Return the (X, Y) coordinate for the center point of the cell that contains the specified text.  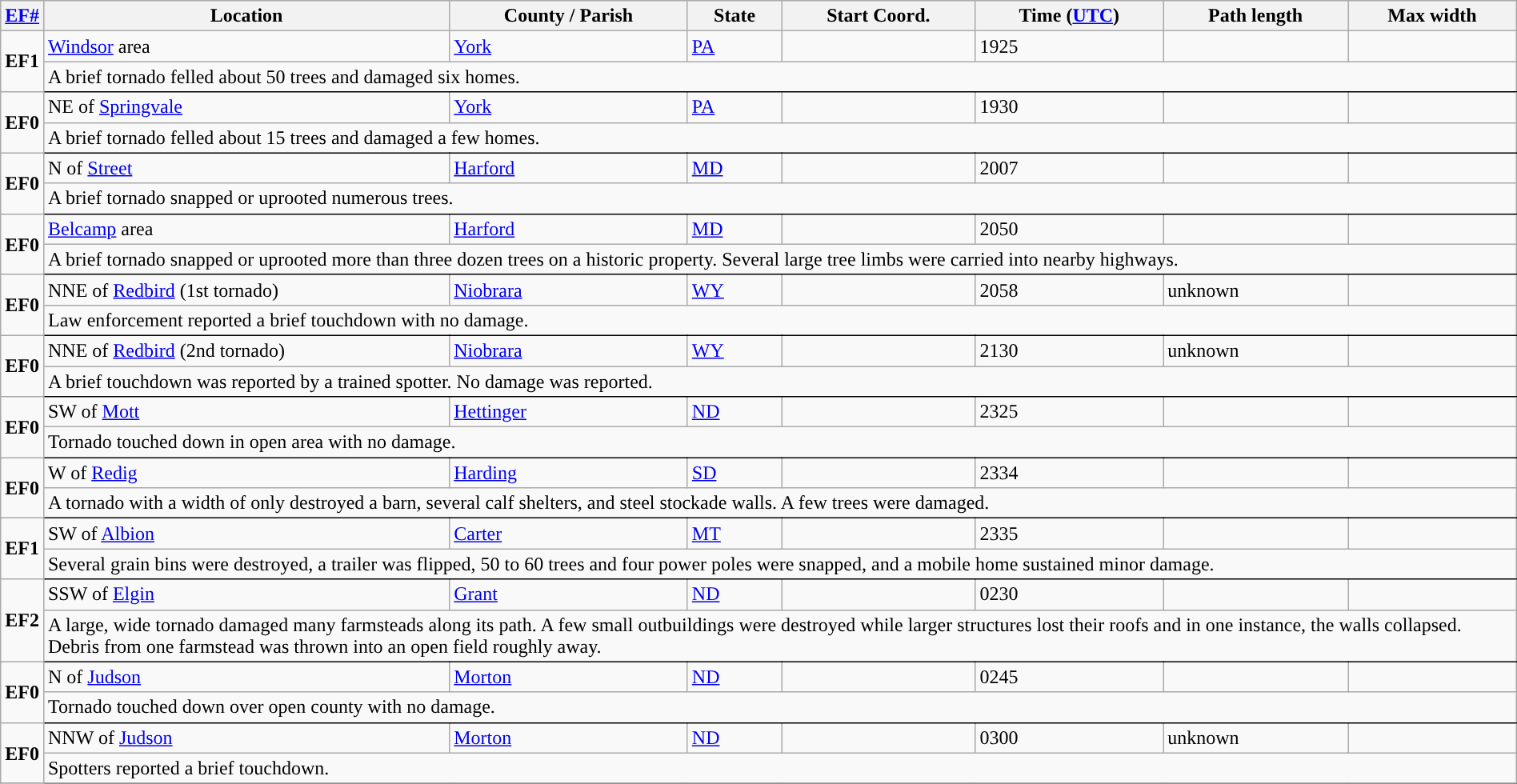
Location (246, 16)
Hettinger (569, 412)
Tornado touched down over open county with no damage. (779, 707)
1930 (1069, 107)
2058 (1069, 290)
SD (734, 473)
SW of Albion (246, 534)
EF# (22, 16)
N of Judson (246, 677)
Max width (1432, 16)
0300 (1069, 738)
County / Parish (569, 16)
MT (734, 534)
EF2 (22, 621)
Law enforcement reported a brief touchdown with no damage. (779, 320)
Spotters reported a brief touchdown. (779, 768)
N of Street (246, 168)
SW of Mott (246, 412)
Several grain bins were destroyed, a trailer was flipped, 50 to 60 trees and four power poles were snapped, and a mobile home sustained minor damage. (779, 564)
NE of Springvale (246, 107)
1925 (1069, 46)
2335 (1069, 534)
Carter (569, 534)
0230 (1069, 594)
Time (UTC) (1069, 16)
State (734, 16)
A brief tornado felled about 15 trees and damaged a few homes. (779, 138)
Belcamp area (246, 229)
2130 (1069, 350)
W of Redig (246, 473)
A tornado with a width of only destroyed a barn, several calf shelters, and steel stockade walls. A few trees were damaged. (779, 503)
2325 (1069, 412)
Harding (569, 473)
Grant (569, 594)
A brief tornado snapped or uprooted numerous trees. (779, 198)
NNE of Redbird (1st tornado) (246, 290)
A brief tornado felled about 50 trees and damaged six homes. (779, 77)
SSW of Elgin (246, 594)
2007 (1069, 168)
Start Coord. (879, 16)
A brief touchdown was reported by a trained spotter. No damage was reported. (779, 382)
Windsor area (246, 46)
Tornado touched down in open area with no damage. (779, 442)
NNE of Redbird (2nd tornado) (246, 350)
0245 (1069, 677)
NNW of Judson (246, 738)
Path length (1256, 16)
A brief tornado snapped or uprooted more than three dozen trees on a historic property. Several large tree limbs were carried into nearby highways. (779, 259)
2050 (1069, 229)
2334 (1069, 473)
